For the text-containing cell, return its midpoint in (X, Y) coordinate format. 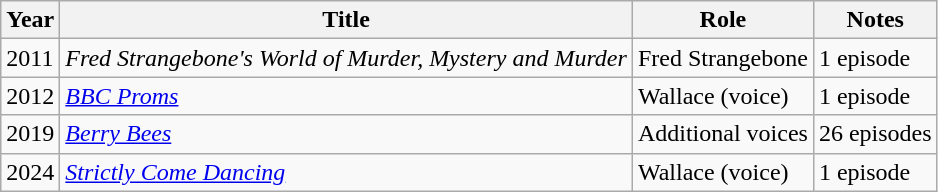
Year (30, 20)
Fred Strangebone's World of Murder, Mystery and Murder (346, 58)
2024 (30, 172)
Role (722, 20)
2012 (30, 96)
Notes (875, 20)
26 episodes (875, 134)
Strictly Come Dancing (346, 172)
BBC Proms (346, 96)
Berry Bees (346, 134)
Title (346, 20)
Fred Strangebone (722, 58)
2011 (30, 58)
2019 (30, 134)
Additional voices (722, 134)
